Output the [X, Y] coordinate of the center of the cell containing the given text.  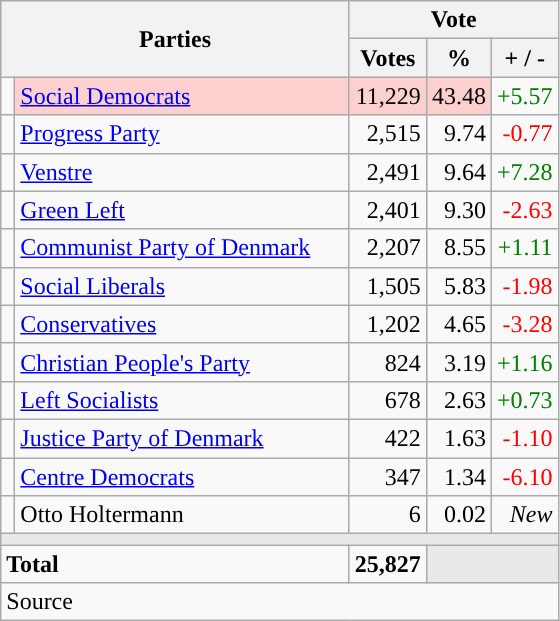
2,207 [388, 248]
Otto Holtermann [182, 515]
+0.73 [524, 400]
678 [388, 400]
422 [388, 438]
4.65 [458, 324]
Justice Party of Denmark [182, 438]
347 [388, 477]
+5.57 [524, 96]
Vote [454, 20]
9.74 [458, 134]
Green Left [182, 210]
2.63 [458, 400]
1,202 [388, 324]
-3.28 [524, 324]
25,827 [388, 564]
Christian People's Party [182, 362]
9.64 [458, 172]
11,229 [388, 96]
Progress Party [182, 134]
-2.63 [524, 210]
Votes [388, 58]
Communist Party of Denmark [182, 248]
-0.77 [524, 134]
Conservatives [182, 324]
824 [388, 362]
0.02 [458, 515]
Parties [176, 39]
+1.11 [524, 248]
1.63 [458, 438]
43.48 [458, 96]
Venstre [182, 172]
5.83 [458, 286]
9.30 [458, 210]
Left Socialists [182, 400]
-1.98 [524, 286]
-6.10 [524, 477]
6 [388, 515]
Social Liberals [182, 286]
Social Democrats [182, 96]
Source [280, 602]
+7.28 [524, 172]
Centre Democrats [182, 477]
-1.10 [524, 438]
New [524, 515]
+ / - [524, 58]
2,515 [388, 134]
8.55 [458, 248]
2,401 [388, 210]
1,505 [388, 286]
2,491 [388, 172]
+1.16 [524, 362]
1.34 [458, 477]
3.19 [458, 362]
% [458, 58]
Total [176, 564]
